For the text-containing cell, return its midpoint in [X, Y] coordinate format. 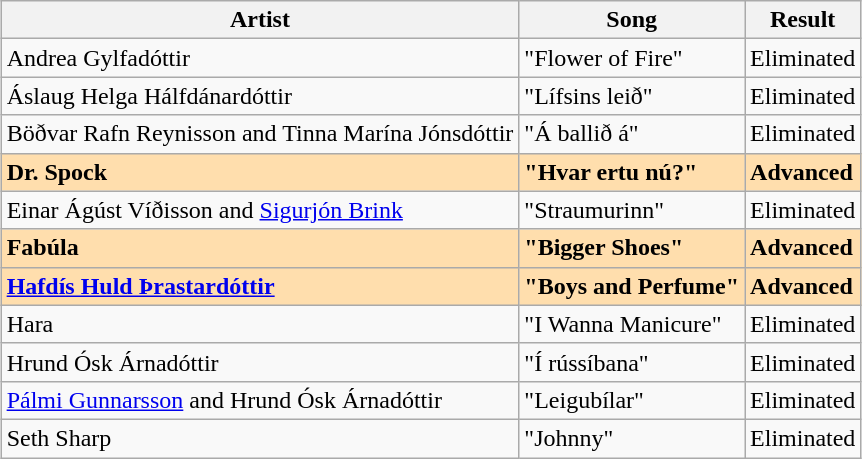
Hara [260, 324]
Pálmi Gunnarsson and Hrund Ósk Árnadóttir [260, 400]
"Lífsins leið" [632, 96]
"Leigubílar" [632, 400]
"Flower of Fire" [632, 58]
Áslaug Helga Hálfdánardóttir [260, 96]
"Í rússíbana" [632, 362]
Hrund Ósk Árnadóttir [260, 362]
"Á ballið á" [632, 134]
"I Wanna Manicure" [632, 324]
Andrea Gylfadóttir [260, 58]
Hafdís Huld Þrastardóttir [260, 286]
"Hvar ertu nú?" [632, 172]
Seth Sharp [260, 438]
"Johnny" [632, 438]
Fabúla [260, 248]
"Boys and Perfume" [632, 286]
Böðvar Rafn Reynisson and Tinna Marína Jónsdóttir [260, 134]
Dr. Spock [260, 172]
"Bigger Shoes" [632, 248]
Artist [260, 20]
Einar Ágúst Víðisson and Sigurjón Brink [260, 210]
Result [803, 20]
Song [632, 20]
"Straumurinn" [632, 210]
